Determine the (x, y) coordinate at the center of the cell enclosing the given text.  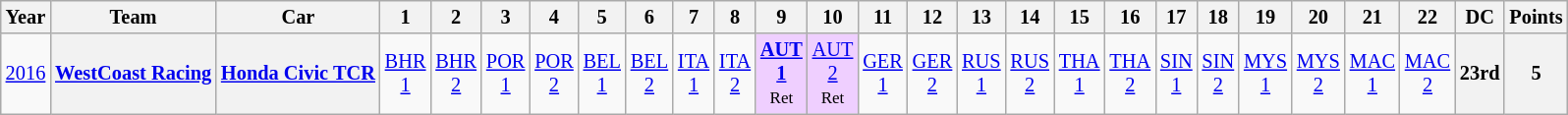
GER1 (882, 74)
BEL2 (649, 74)
MAC1 (1372, 74)
10 (833, 17)
16 (1130, 17)
9 (782, 17)
11 (882, 17)
GER2 (932, 74)
SIN2 (1218, 74)
2016 (26, 74)
4 (554, 17)
BEL1 (602, 74)
MAC2 (1428, 74)
20 (1318, 17)
RUS2 (1030, 74)
21 (1372, 17)
MYS2 (1318, 74)
MYS1 (1265, 74)
1 (406, 17)
14 (1030, 17)
RUS1 (980, 74)
15 (1080, 17)
THA1 (1080, 74)
SIN1 (1177, 74)
7 (694, 17)
ITA2 (735, 74)
POR2 (554, 74)
8 (735, 17)
WestCoast Racing (134, 74)
POR1 (505, 74)
BHR2 (456, 74)
Team (134, 17)
13 (980, 17)
THA2 (1130, 74)
AUT2Ret (833, 74)
19 (1265, 17)
ITA1 (694, 74)
Honda Civic TCR (299, 74)
DC (1480, 17)
BHR1 (406, 74)
22 (1428, 17)
AUT1Ret (782, 74)
6 (649, 17)
Points (1536, 17)
2 (456, 17)
Car (299, 17)
12 (932, 17)
3 (505, 17)
17 (1177, 17)
23rd (1480, 74)
18 (1218, 17)
Year (26, 17)
